Capture the cell that displays the provided text and extract its (X, Y) central coordinate. 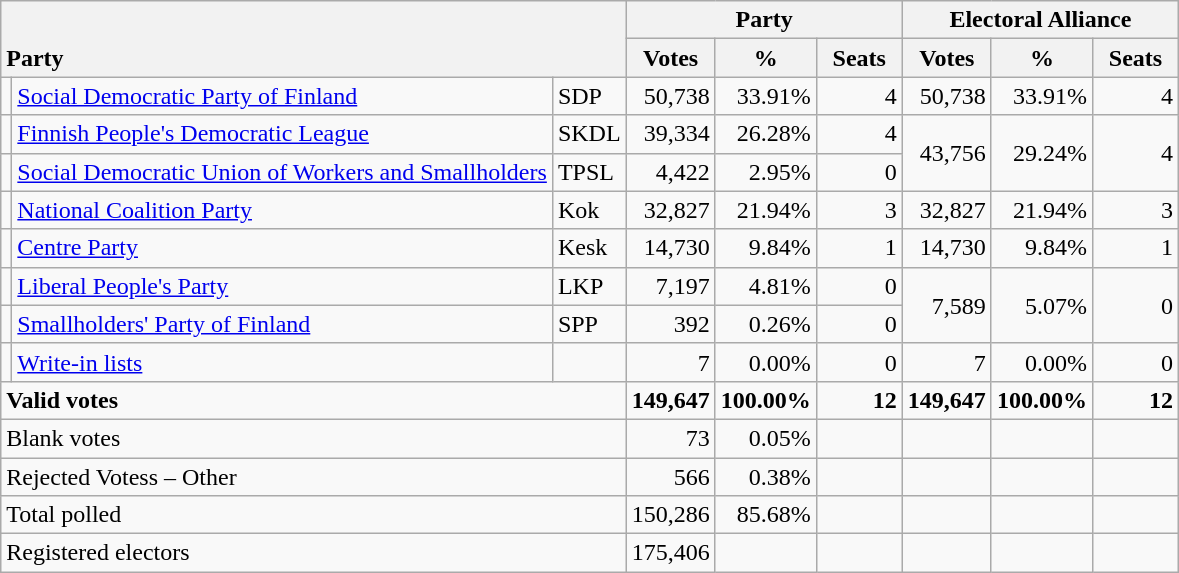
Total polled (314, 515)
39,334 (670, 134)
392 (670, 324)
Finnish People's Democratic League (282, 134)
TPSL (589, 172)
LKP (589, 286)
Rejected Votess – Other (314, 477)
Liberal People's Party (282, 286)
Blank votes (314, 438)
4.81% (766, 286)
566 (670, 477)
Valid votes (314, 400)
Kok (589, 210)
29.24% (1042, 153)
2.95% (766, 172)
7,197 (670, 286)
175,406 (670, 553)
150,286 (670, 515)
Electoral Alliance (1040, 20)
Smallholders' Party of Finland (282, 324)
SDP (589, 96)
Social Democratic Union of Workers and Smallholders (282, 172)
5.07% (1042, 305)
0.05% (766, 438)
0.26% (766, 324)
Registered electors (314, 553)
4,422 (670, 172)
85.68% (766, 515)
43,756 (946, 153)
Kesk (589, 248)
26.28% (766, 134)
Social Democratic Party of Finland (282, 96)
Write-in lists (282, 362)
National Coalition Party (282, 210)
SPP (589, 324)
7,589 (946, 305)
SKDL (589, 134)
0.38% (766, 477)
73 (670, 438)
Centre Party (282, 248)
